Return the [x, y] coordinate for the center point of the cell that contains the specified text.  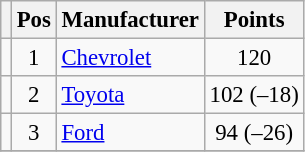
2 [34, 95]
1 [34, 58]
Toyota [130, 95]
Points [254, 20]
3 [34, 133]
Pos [34, 20]
Chevrolet [130, 58]
120 [254, 58]
102 (–18) [254, 95]
Manufacturer [130, 20]
94 (–26) [254, 133]
Ford [130, 133]
